Detect which cell encompasses the target text, then output its [x, y] center coordinate. 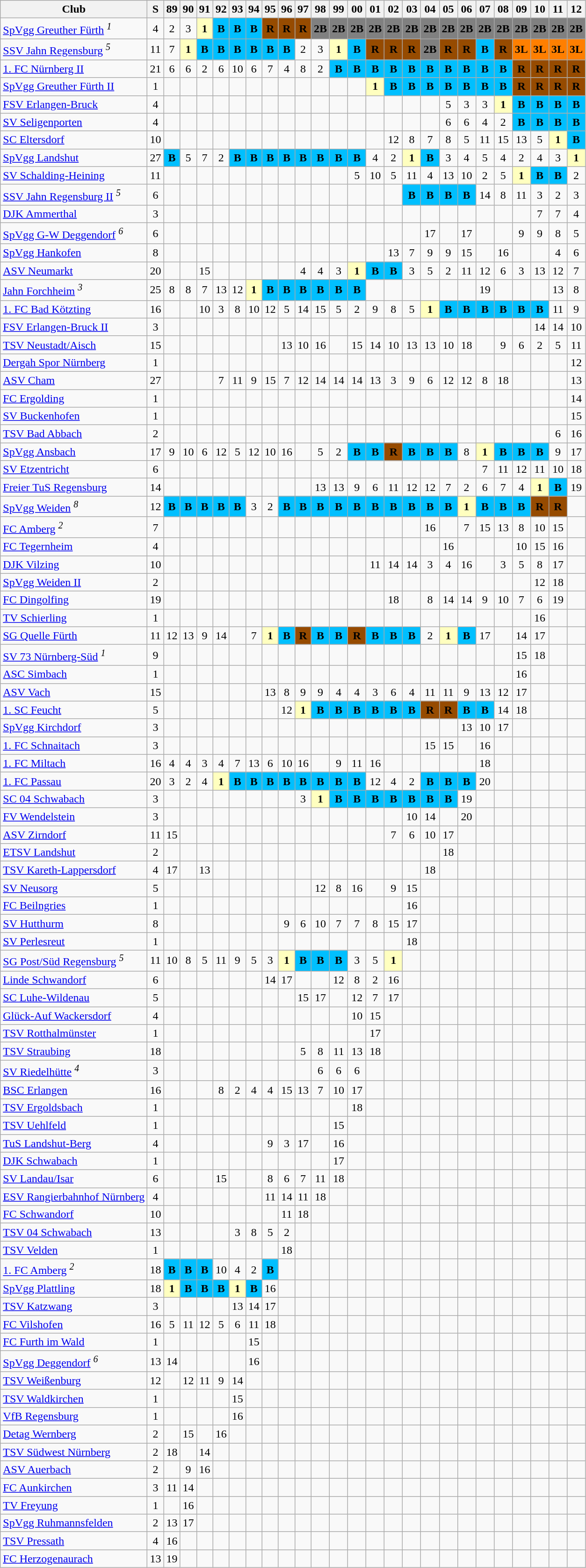
21 [155, 69]
SpVgg Deggendorf 6 [74, 1362]
DJK Vilzing [74, 564]
98 [321, 9]
Dergah Spor Nürnberg [74, 362]
TSV Katzwang [74, 1307]
1. FC Amberg 2 [74, 1269]
00 [357, 9]
95 [270, 9]
SV 73 Nürnberg-Süd 1 [74, 655]
SV Neusorg [74, 888]
TSV Waldkirchen [74, 1398]
97 [303, 9]
S [155, 9]
SV Schalding-Heining [74, 175]
1. FC Schnaitach [74, 745]
FSV Erlangen-Bruck II [74, 327]
89 [172, 9]
TuS Landshut-Berg [74, 1143]
DJK Schwabach [74, 1161]
TV Freyung [74, 1505]
TSV Velden [74, 1250]
FC Vilshofen [74, 1324]
TSV Straubing [74, 1051]
Glück-Auf Wackersdorf [74, 1016]
FC Tegernheim [74, 547]
FC Ergolding [74, 398]
FC Herzogenaurach [74, 1559]
03 [412, 9]
FV Wendelstein [74, 817]
ASV Neumarkt [74, 271]
SpVgg Hankofen [74, 253]
TSV Bad Abbach [74, 434]
91 [205, 9]
SpVgg Weiden II [74, 582]
SpVgg G-W Deggendorf 6 [74, 234]
1. FC Miltach [74, 763]
SV Buckenhofen [74, 416]
FC Amberg 2 [74, 527]
02 [394, 9]
Jahn Forchheim 3 [74, 290]
TSV Kareth-Lappersdorf [74, 870]
SV Etzentricht [74, 470]
08 [503, 9]
TV Schierling [74, 618]
ESV Rangierbahnhof Nürnberg [74, 1197]
04 [430, 9]
SG Quelle Fürth [74, 636]
01 [375, 9]
05 [448, 9]
TSV Rotthalmünster [74, 1033]
SV Perlesreut [74, 941]
SpVgg Plattling [74, 1289]
Club [74, 9]
1. FC Bad Kötzting [74, 309]
SV Landau/Isar [74, 1179]
FC Beilngries [74, 906]
SSV Jahn Regensburg II 5 [74, 195]
92 [221, 9]
ASV Zirndorf [74, 835]
VfB Regensburg [74, 1416]
25 [155, 290]
TSV Pressath [74, 1541]
DJK Ammerthal [74, 214]
SpVgg Kirchdorf [74, 728]
99 [339, 9]
ASC Simbach [74, 674]
SC 04 Schwabach [74, 799]
SV Riedelhütte 4 [74, 1071]
96 [286, 9]
1. FC Nürnberg II [74, 69]
SV Seligenporten [74, 122]
SV Hutthurm [74, 924]
TSV Neustadt/Aisch [74, 345]
SpVgg Ruhmannsfelden [74, 1523]
TSV Südwest Nürnberg [74, 1452]
ETSV Landshut [74, 853]
09 [521, 9]
Freier TuS Regensburg [74, 487]
SpVgg Weiden 8 [74, 507]
1. FC Passau [74, 781]
SpVgg Landshut [74, 158]
ASV Cham [74, 380]
SG Post/Süd Regensburg 5 [74, 961]
Detag Wernberg [74, 1434]
FSV Erlangen-Bruck [74, 104]
FC Dingolfing [74, 600]
TSV 04 Schwabach [74, 1232]
SpVgg Greuther Fürth II [74, 87]
SC Eltersdorf [74, 140]
94 [253, 9]
93 [238, 9]
SpVgg Ansbach [74, 452]
ASV Vach [74, 692]
90 [188, 9]
SpVgg Greuther Fürth 1 [74, 29]
FC Furth im Wald [74, 1342]
06 [467, 9]
TSV Ergoldsbach [74, 1107]
07 [485, 9]
FC Schwandorf [74, 1214]
1. SC Feucht [74, 710]
FC Aunkirchen [74, 1488]
BSC Erlangen [74, 1090]
TSV Uehlfeld [74, 1125]
SC Luhe-Wildenau [74, 998]
TSV Weißenburg [74, 1380]
SSV Jahn Regensburg 5 [74, 50]
ASV Auerbach [74, 1470]
Linde Schwandorf [74, 980]
